From the cell containing the given text, extract its center point as (X, Y) coordinate. 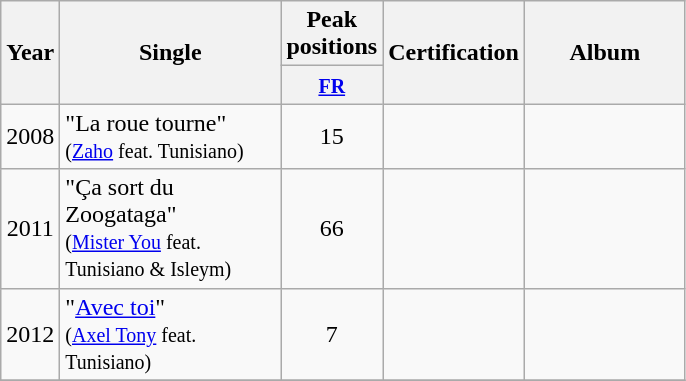
Year (30, 52)
Single (170, 52)
2008 (30, 136)
Peak positions (332, 34)
66 (332, 228)
"Ça sort du Zoogataga" (Mister You feat. Tunisiano & Isleym) (170, 228)
15 (332, 136)
2011 (30, 228)
FR (332, 85)
7 (332, 334)
Album (604, 52)
Certification (454, 52)
"La roue tourne" (Zaho feat. Tunisiano) (170, 136)
"Avec toi" (Axel Tony feat. Tunisiano) (170, 334)
2012 (30, 334)
